Scan for the cell matching the given text and deliver its [X, Y] coordinate at center. 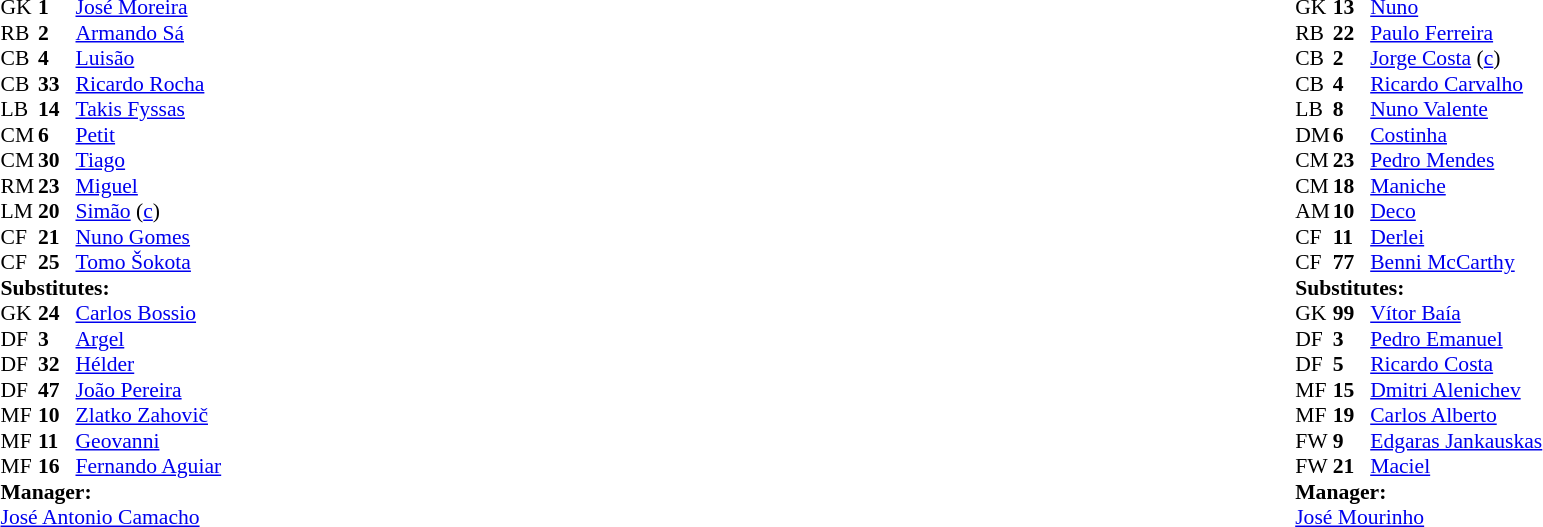
32 [57, 365]
16 [57, 467]
77 [1352, 263]
20 [57, 211]
Carlos Alberto [1456, 415]
Argel [149, 339]
Armando Sá [149, 33]
Maniche [1456, 186]
9 [1352, 441]
Ricardo Rocha [149, 84]
Tiago [149, 161]
Jorge Costa (c) [1456, 59]
AM [1314, 211]
Nuno Gomes [149, 237]
Maciel [1456, 467]
8 [1352, 109]
Fernando Aguiar [149, 467]
João Pereira [149, 390]
Derlei [1456, 237]
24 [57, 313]
Luisão [149, 59]
Petit [149, 135]
DM [1314, 135]
Pedro Emanuel [1456, 339]
33 [57, 84]
Ricardo Carvalho [1456, 84]
Miguel [149, 186]
Takis Fyssas [149, 109]
30 [57, 161]
Tomo Šokota [149, 263]
Paulo Ferreira [1456, 33]
Edgaras Jankauskas [1456, 441]
Nuno Valente [1456, 109]
5 [1352, 365]
Costinha [1456, 135]
Simão (c) [149, 211]
Carlos Bossio [149, 313]
22 [1352, 33]
19 [1352, 415]
Zlatko Zahovič [149, 415]
Pedro Mendes [1456, 161]
18 [1352, 186]
LM [19, 211]
47 [57, 390]
Vítor Baía [1456, 313]
Geovanni [149, 441]
25 [57, 263]
15 [1352, 390]
99 [1352, 313]
Hélder [149, 365]
Ricardo Costa [1456, 365]
RM [19, 186]
14 [57, 109]
Deco [1456, 211]
Dmitri Alenichev [1456, 390]
Benni McCarthy [1456, 263]
